Output the (x, y) coordinate of the center of the cell containing the given text.  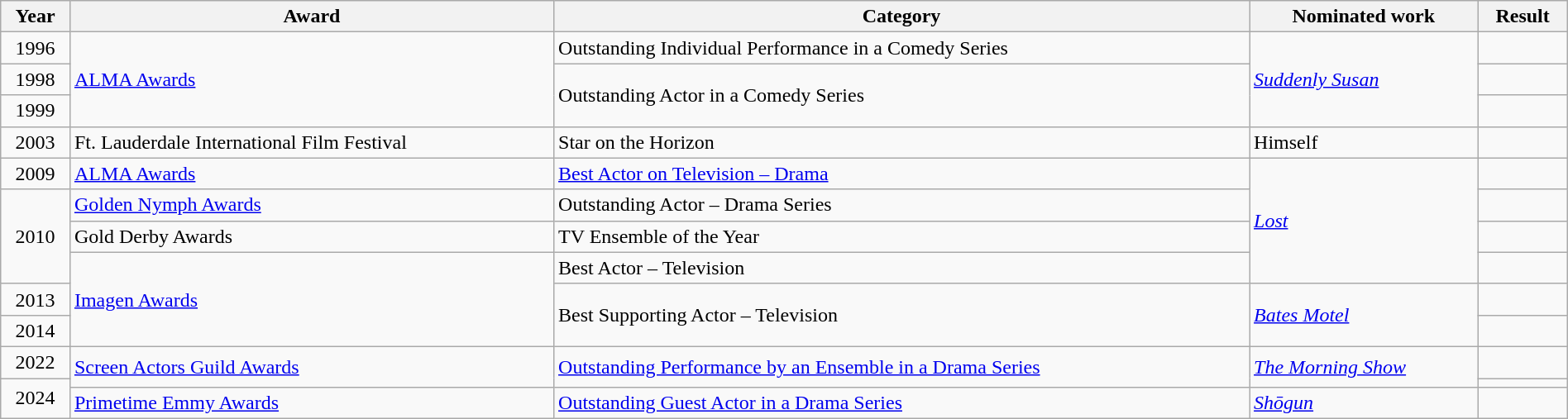
Best Actor – Television (901, 268)
Bates Motel (1364, 315)
Imagen Awards (311, 299)
Outstanding Individual Performance in a Comedy Series (901, 48)
Outstanding Actor in a Comedy Series (901, 95)
Shōgun (1364, 403)
Year (36, 17)
Ft. Lauderdale International Film Festival (311, 142)
1996 (36, 48)
2024 (36, 398)
1998 (36, 79)
2010 (36, 236)
Outstanding Guest Actor in a Drama Series (901, 403)
Best Actor on Television – Drama (901, 174)
Gold Derby Awards (311, 236)
Primetime Emmy Awards (311, 403)
Suddenly Susan (1364, 79)
2014 (36, 331)
2022 (36, 362)
Outstanding Performance by an Ensemble in a Drama Series (901, 367)
2013 (36, 299)
2003 (36, 142)
Lost (1364, 221)
Screen Actors Guild Awards (311, 367)
2009 (36, 174)
Award (311, 17)
Nominated work (1364, 17)
The Morning Show (1364, 367)
Category (901, 17)
Result (1523, 17)
Best Supporting Actor – Television (901, 315)
Golden Nymph Awards (311, 205)
Star on the Horizon (901, 142)
Himself (1364, 142)
TV Ensemble of the Year (901, 236)
1999 (36, 111)
Outstanding Actor – Drama Series (901, 205)
